Return (X, Y) of the center of cell containing provided text 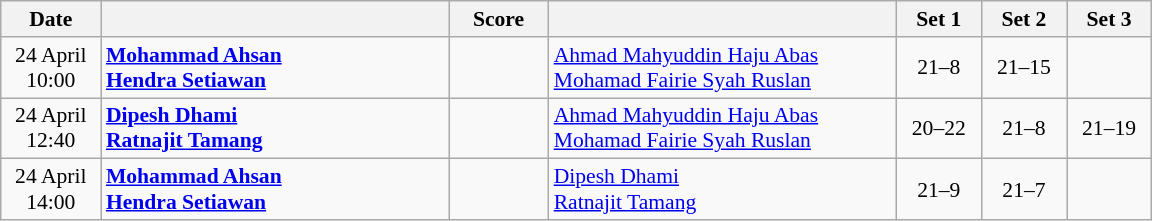
Score (498, 19)
24 April 14:00 (51, 190)
21–7 (1024, 190)
Set 1 (938, 19)
21–15 (1024, 68)
Date (51, 19)
24 April 10:00 (51, 68)
21–19 (1108, 128)
24 April 12:40 (51, 128)
Set 3 (1108, 19)
Set 2 (1024, 19)
20–22 (938, 128)
21–9 (938, 190)
